Extract the (X, Y) coordinate from the center of the cell holding the provided text.  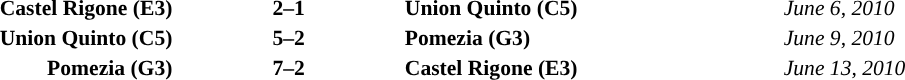
Pomezia (G3) (592, 38)
5–2 (288, 38)
